Determine the [x, y] coordinate at the center of the cell enclosing the given text.  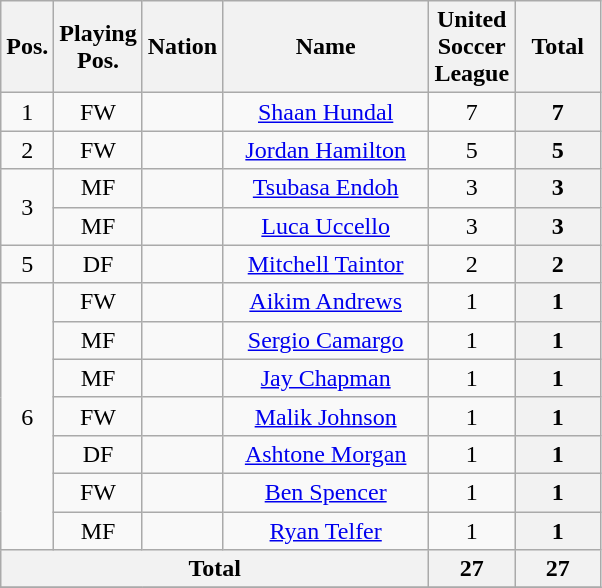
Playing Pos. [98, 47]
Ashtone Morgan [326, 454]
6 [28, 416]
Pos. [28, 47]
Shaan Hundal [326, 112]
Jay Chapman [326, 378]
Luca Uccello [326, 226]
Jordan Hamilton [326, 150]
Nation [182, 47]
Tsubasa Endoh [326, 188]
Mitchell Taintor [326, 264]
United Soccer League [472, 47]
Malik Johnson [326, 416]
Sergio Camargo [326, 340]
Name [326, 47]
Aikim Andrews [326, 302]
Ryan Telfer [326, 531]
Ben Spencer [326, 492]
